Detect which cell encompasses the target text, then output its [X, Y] center coordinate. 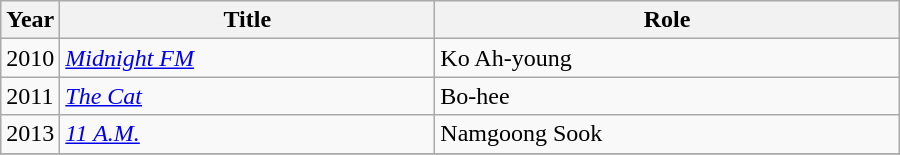
The Cat [248, 96]
Year [30, 20]
2011 [30, 96]
Ko Ah-young [667, 58]
Bo-hee [667, 96]
Midnight FM [248, 58]
2013 [30, 134]
Role [667, 20]
Title [248, 20]
Namgoong Sook [667, 134]
2010 [30, 58]
11 A.M. [248, 134]
